Provide the [X, Y] coordinate of the cell's center where the given text is located.  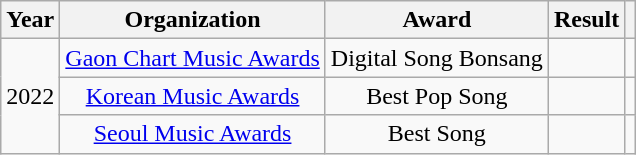
Best Song [436, 134]
Organization [193, 20]
Seoul Music Awards [193, 134]
Award [436, 20]
2022 [30, 96]
Digital Song Bonsang [436, 58]
Best Pop Song [436, 96]
Result [586, 20]
Korean Music Awards [193, 96]
Year [30, 20]
Gaon Chart Music Awards [193, 58]
